Search for the cell housing the specified text and yield its (X, Y) center coordinate. 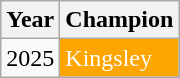
2025 (30, 58)
Year (30, 20)
Kingsley (120, 58)
Champion (120, 20)
